Search for the cell housing the specified text and yield its (X, Y) center coordinate. 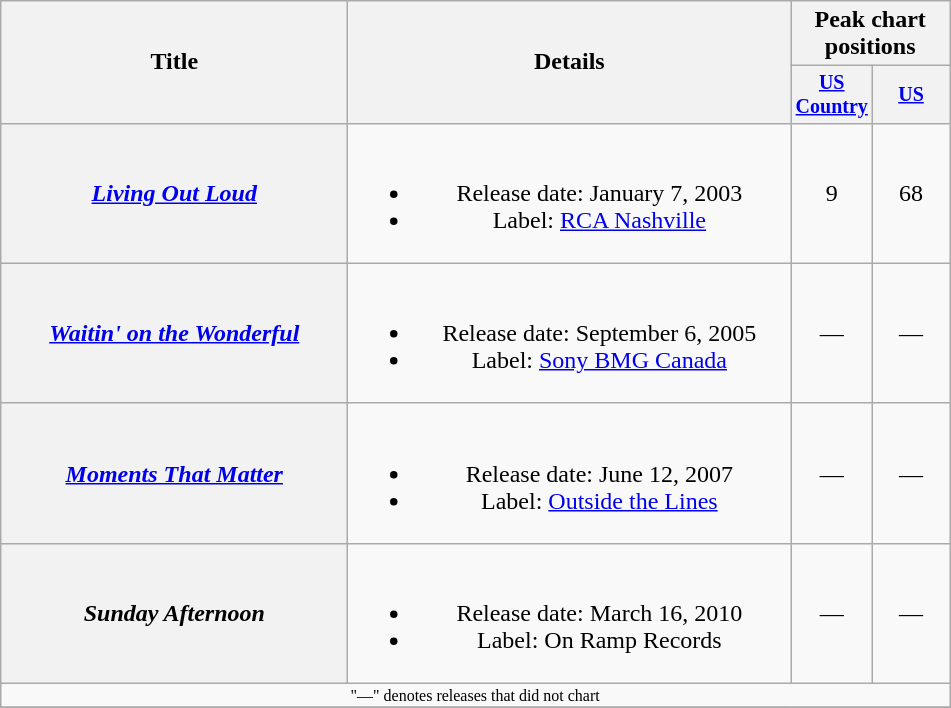
US (912, 94)
Waitin' on the Wonderful (174, 333)
Title (174, 62)
"—" denotes releases that did not chart (476, 696)
Release date: March 16, 2010Label: On Ramp Records (570, 613)
Living Out Loud (174, 193)
9 (832, 193)
Sunday Afternoon (174, 613)
68 (912, 193)
US Country (832, 94)
Details (570, 62)
Release date: June 12, 2007Label: Outside the Lines (570, 473)
Peak chartpositions (870, 34)
Release date: January 7, 2003Label: RCA Nashville (570, 193)
Moments That Matter (174, 473)
Release date: September 6, 2005Label: Sony BMG Canada (570, 333)
